Provide the (X, Y) coordinate of the cell's center where the given text is located.  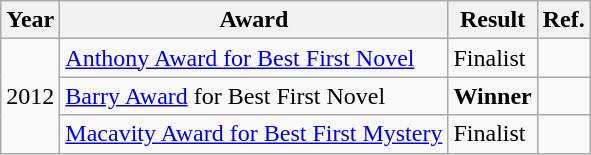
Barry Award for Best First Novel (254, 96)
Award (254, 20)
2012 (30, 96)
Ref. (564, 20)
Year (30, 20)
Macavity Award for Best First Mystery (254, 134)
Result (492, 20)
Anthony Award for Best First Novel (254, 58)
Winner (492, 96)
